Extract the [x, y] coordinate from the center of the cell holding the provided text.  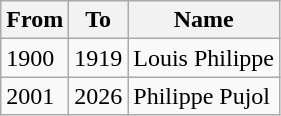
2026 [98, 96]
1900 [35, 58]
1919 [98, 58]
Louis Philippe [204, 58]
To [98, 20]
2001 [35, 96]
From [35, 20]
Philippe Pujol [204, 96]
Name [204, 20]
